Identify which cell holds the provided text, then report its (X, Y) central coordinate. 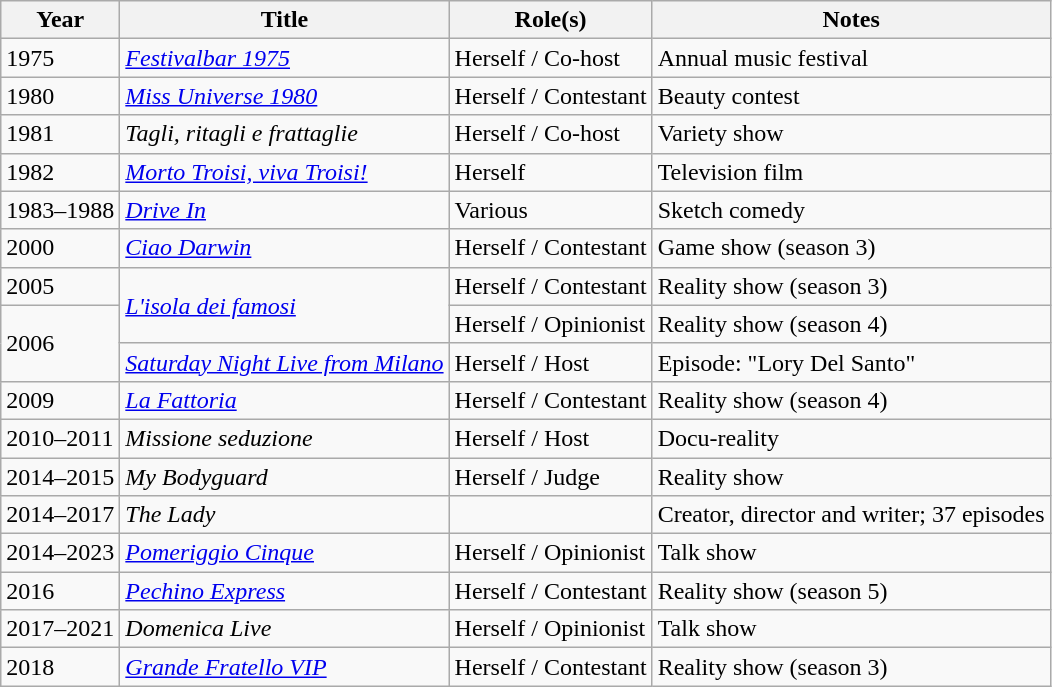
Docu-reality (851, 438)
1981 (60, 134)
Sketch comedy (851, 210)
Creator, director and writer; 37 episodes (851, 515)
Missione seduzione (284, 438)
Year (60, 20)
Tagli, ritagli e frattaglie (284, 134)
Festivalbar 1975 (284, 58)
1982 (60, 172)
2016 (60, 591)
1975 (60, 58)
Ciao Darwin (284, 248)
2018 (60, 667)
Herself (550, 172)
Grande Fratello VIP (284, 667)
Miss Universe 1980 (284, 96)
Notes (851, 20)
Morto Troisi, viva Troisi! (284, 172)
My Bodyguard (284, 477)
Title (284, 20)
2009 (60, 400)
1983–1988 (60, 210)
La Fattoria (284, 400)
2006 (60, 343)
Game show (season 3) (851, 248)
2014–2015 (60, 477)
Various (550, 210)
Pechino Express (284, 591)
Drive In (284, 210)
1980 (60, 96)
Beauty contest (851, 96)
2000 (60, 248)
Role(s) (550, 20)
2014–2017 (60, 515)
Reality show (season 5) (851, 591)
L'isola dei famosi (284, 305)
Herself / Judge (550, 477)
Annual music festival (851, 58)
Episode: "Lory Del Santo" (851, 362)
2005 (60, 286)
2014–2023 (60, 553)
Reality show (851, 477)
Variety show (851, 134)
2017–2021 (60, 629)
The Lady (284, 515)
Television film (851, 172)
Pomeriggio Cinque (284, 553)
Saturday Night Live from Milano (284, 362)
2010–2011 (60, 438)
Domenica Live (284, 629)
